Return the (x, y) coordinate for the center point of the cell that contains the specified text.  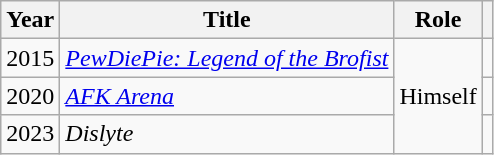
2023 (30, 134)
2015 (30, 58)
2020 (30, 96)
Himself (438, 96)
PewDiePie: Legend of the Brofist (227, 58)
Dislyte (227, 134)
Title (227, 20)
Year (30, 20)
AFK Arena (227, 96)
Role (438, 20)
